Locate the cell with the specified text and output its (X, Y) center coordinate. 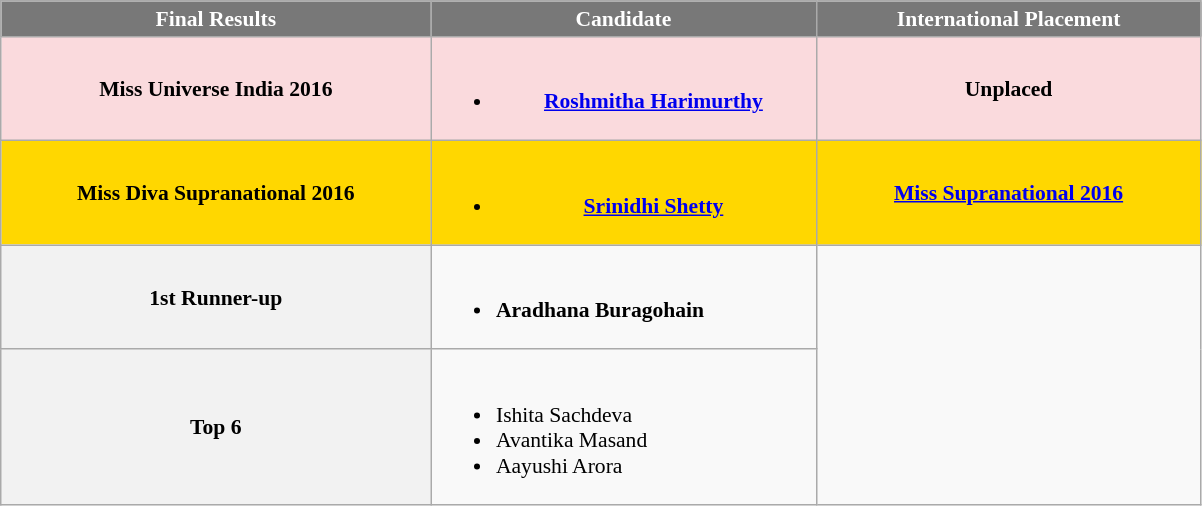
Miss Universe India 2016 (216, 89)
1st Runner-up (216, 297)
Miss Diva Supranational 2016 (216, 193)
Miss Supranational 2016 (1008, 193)
Top 6 (216, 428)
Candidate (624, 19)
Final Results (216, 19)
International Placement (1008, 19)
Unplaced (1008, 89)
Aradhana Buragohain (624, 297)
Ishita SachdevaAvantika MasandAayushi Arora (624, 428)
Roshmitha Harimurthy (624, 89)
Srinidhi Shetty (624, 193)
